Capture the cell that displays the provided text and extract its [x, y] central coordinate. 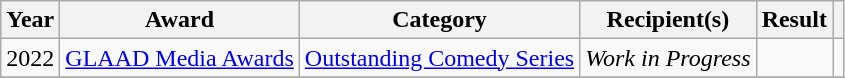
Outstanding Comedy Series [439, 58]
Result [794, 20]
2022 [30, 58]
Year [30, 20]
Award [180, 20]
GLAAD Media Awards [180, 58]
Work in Progress [668, 58]
Recipient(s) [668, 20]
Category [439, 20]
